Return (x, y) of the center of cell containing provided text 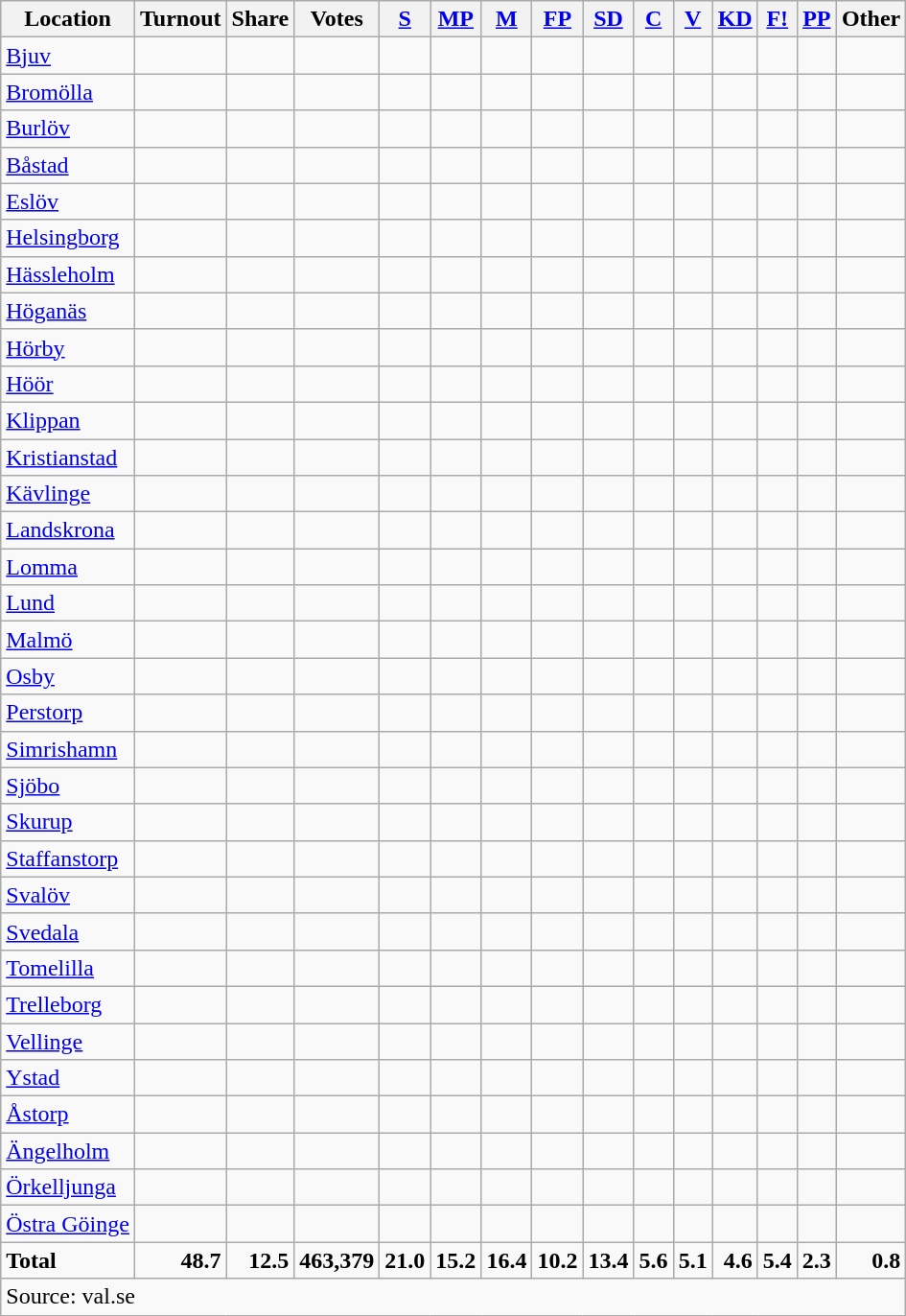
15.2 (456, 1260)
Örkelljunga (68, 1187)
Votes (337, 19)
Ystad (68, 1078)
SD (608, 19)
Tomelilla (68, 968)
V (692, 19)
Svalöv (68, 895)
Åstorp (68, 1115)
Trelleborg (68, 1004)
Turnout (180, 19)
Other (871, 19)
Lomma (68, 567)
Svedala (68, 931)
5.1 (692, 1260)
463,379 (337, 1260)
Eslöv (68, 201)
PP (817, 19)
Total (68, 1260)
Staffanstorp (68, 858)
Lund (68, 603)
10.2 (558, 1260)
48.7 (180, 1260)
Helsingborg (68, 238)
4.6 (734, 1260)
Burlöv (68, 129)
MP (456, 19)
0.8 (871, 1260)
5.4 (777, 1260)
Perstorp (68, 713)
2.3 (817, 1260)
Klippan (68, 420)
Kävlinge (68, 494)
Skurup (68, 822)
KD (734, 19)
Sjöbo (68, 786)
Location (68, 19)
M (506, 19)
Share (261, 19)
Hässleholm (68, 274)
Östra Göinge (68, 1224)
Vellinge (68, 1041)
13.4 (608, 1260)
12.5 (261, 1260)
Malmö (68, 640)
Båstad (68, 165)
Bromölla (68, 92)
Osby (68, 676)
Hörby (68, 347)
C (654, 19)
F! (777, 19)
5.6 (654, 1260)
Simrishamn (68, 749)
Ängelholm (68, 1151)
S (405, 19)
Source: val.se (453, 1297)
Höör (68, 384)
FP (558, 19)
16.4 (506, 1260)
Bjuv (68, 56)
Kristianstad (68, 458)
Landskrona (68, 530)
21.0 (405, 1260)
Höganäs (68, 311)
